From the cell containing the given text, extract its center point as [x, y] coordinate. 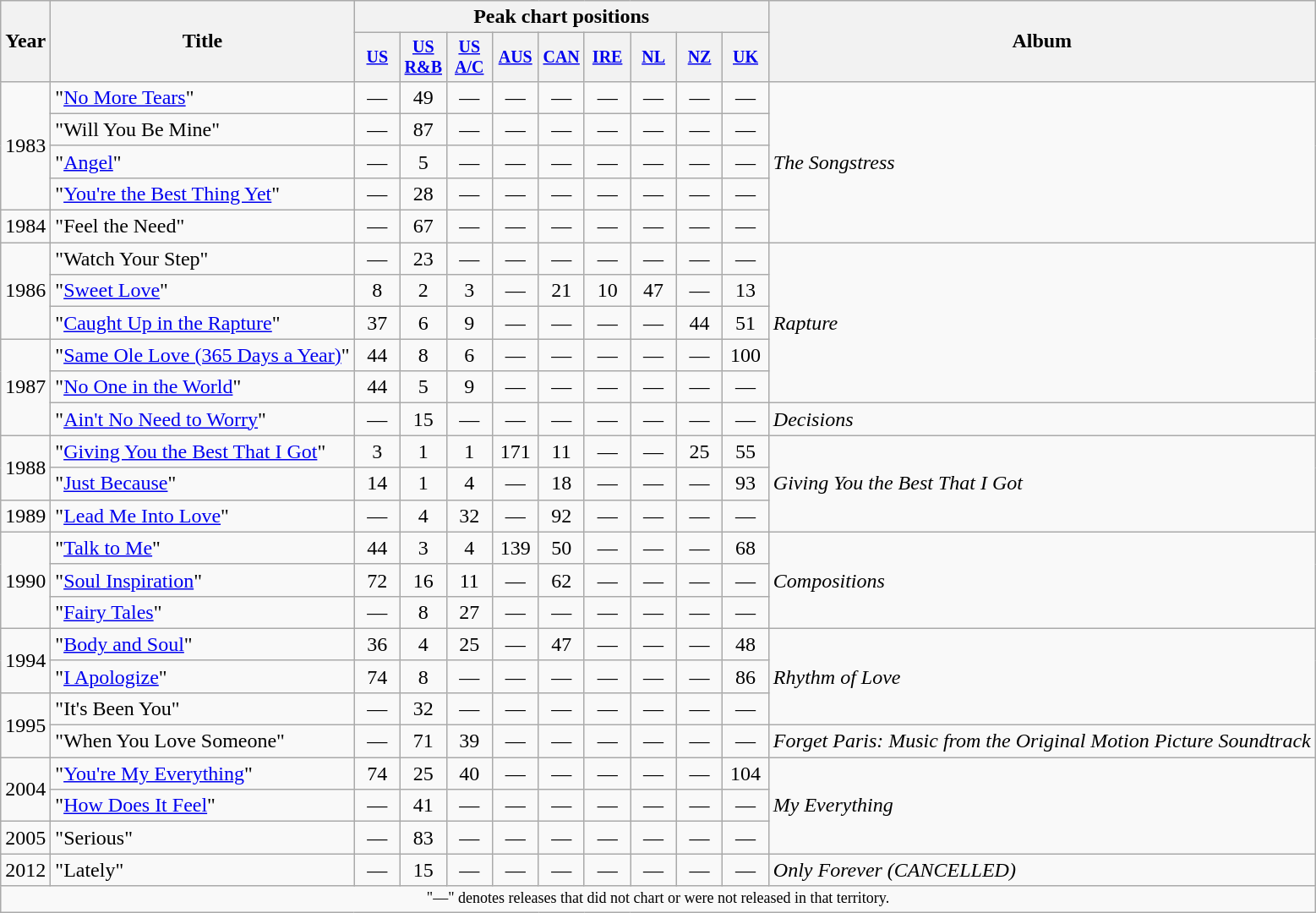
1984 [25, 227]
50 [561, 548]
93 [745, 484]
2012 [25, 870]
My Everything [1041, 806]
AUS [515, 57]
13 [745, 291]
68 [745, 548]
"Just Because" [203, 484]
1988 [25, 467]
USA/C [469, 57]
"Angel" [203, 161]
1986 [25, 291]
"Fairy Tales" [203, 612]
Album [1041, 41]
"—" denotes releases that did not chart or were not released in that territory. [658, 899]
62 [561, 580]
USR&B [423, 57]
"I Apologize" [203, 676]
27 [469, 612]
48 [745, 644]
14 [377, 484]
"No More Tears" [203, 97]
100 [745, 355]
"Sweet Love" [203, 291]
IRE [607, 57]
21 [561, 291]
"Feel the Need" [203, 227]
"It's Been You" [203, 708]
71 [423, 741]
1989 [25, 516]
US [377, 57]
37 [377, 323]
1994 [25, 660]
"Talk to Me" [203, 548]
39 [469, 741]
Only Forever (CANCELLED) [1041, 870]
16 [423, 580]
"Will You Be Mine" [203, 129]
"Lately" [203, 870]
2 [423, 291]
171 [515, 451]
1987 [25, 387]
The Songstress [1041, 161]
"When You Love Someone" [203, 741]
72 [377, 580]
104 [745, 774]
139 [515, 548]
92 [561, 516]
87 [423, 129]
"How Does It Feel" [203, 806]
55 [745, 451]
"No One in the World" [203, 387]
36 [377, 644]
"Ain't No Need to Worry" [203, 419]
18 [561, 484]
41 [423, 806]
1990 [25, 580]
Forget Paris: Music from the Original Motion Picture Soundtrack [1041, 741]
86 [745, 676]
Giving You the Best That I Got [1041, 484]
"Giving You the Best That I Got" [203, 451]
1995 [25, 724]
"Watch Your Step" [203, 259]
Peak chart positions [561, 17]
"You're the Best Thing Yet" [203, 194]
"Lead Me Into Love" [203, 516]
2005 [25, 838]
49 [423, 97]
Decisions [1041, 419]
"Serious" [203, 838]
NL [653, 57]
"You're My Everything" [203, 774]
NZ [699, 57]
Rapture [1041, 323]
"Caught Up in the Rapture" [203, 323]
Title [203, 41]
Rhythm of Love [1041, 676]
23 [423, 259]
"Body and Soul" [203, 644]
"Soul Inspiration" [203, 580]
Year [25, 41]
10 [607, 291]
2004 [25, 790]
UK [745, 57]
28 [423, 194]
1983 [25, 145]
67 [423, 227]
83 [423, 838]
40 [469, 774]
Compositions [1041, 580]
CAN [561, 57]
51 [745, 323]
"Same Ole Love (365 Days a Year)" [203, 355]
